Capture the cell that displays the provided text and extract its (X, Y) central coordinate. 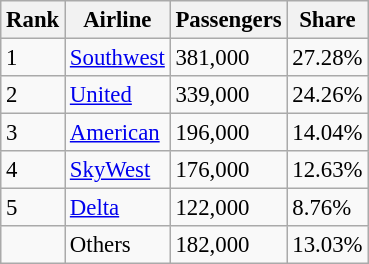
5 (33, 208)
339,000 (228, 95)
27.28% (328, 58)
196,000 (228, 133)
12.63% (328, 170)
Others (118, 245)
2 (33, 95)
Passengers (228, 20)
24.26% (328, 95)
American (118, 133)
3 (33, 133)
1 (33, 58)
SkyWest (118, 170)
8.76% (328, 208)
United (118, 95)
13.03% (328, 245)
122,000 (228, 208)
Southwest (118, 58)
Airline (118, 20)
176,000 (228, 170)
Delta (118, 208)
4 (33, 170)
Rank (33, 20)
381,000 (228, 58)
Share (328, 20)
182,000 (228, 245)
14.04% (328, 133)
